Find where the given text appears and provide that cell's center as [X, Y] coordinate. 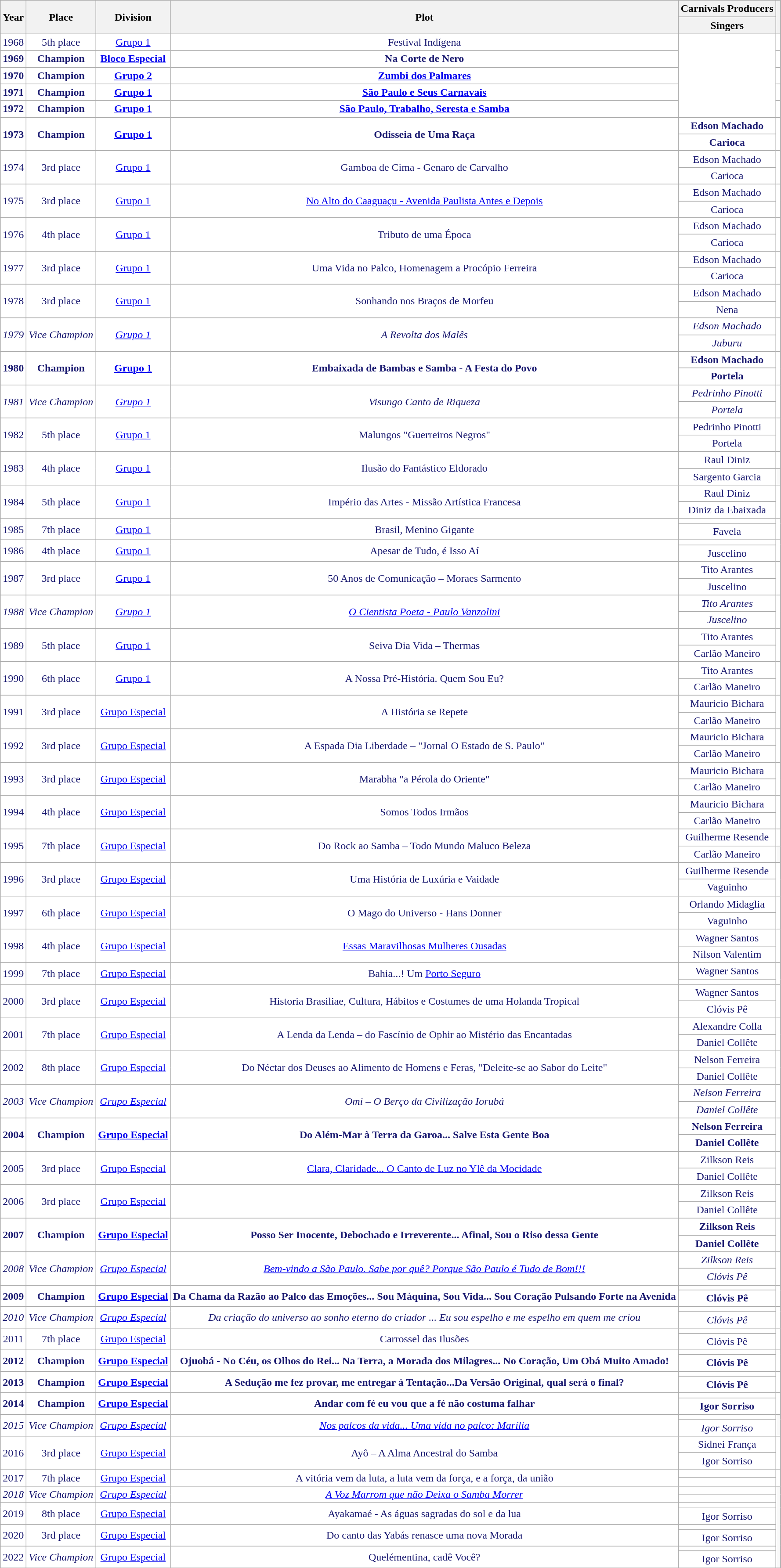
1969 [13, 59]
2006 [13, 1201]
1981 [13, 401]
2011 [13, 1339]
Andar com fé eu vou que a fé não costuma falhar [424, 1403]
Marabha "a Pérola do Oriente" [424, 779]
2019 [13, 1514]
1982 [13, 435]
Visungo Canto de Riqueza [424, 401]
1989 [13, 645]
2016 [13, 1453]
Seiva Dia Vida – Thermas [424, 645]
1998 [13, 946]
A Espada Dia Liberdade – "Jornal O Estado de S. Paulo" [424, 746]
1999 [13, 973]
1968 [13, 42]
1971 [13, 92]
Carnivals Producers [727, 9]
1972 [13, 109]
Posso Ser Inocente, Debochado e Irreverente... Afinal, Sou o Riso dessa Gente [424, 1235]
Sidnei França [727, 1445]
A Nossa Pré-História. Quem Sou Eu? [424, 678]
2000 [13, 1001]
2014 [13, 1403]
Orlando Midaglia [727, 904]
1986 [13, 551]
Favela [727, 532]
São Paulo, Trabalho, Seresta e Samba [424, 109]
A Revolta dos Malês [424, 335]
2020 [13, 1535]
Nilson Valentim [727, 954]
1987 [13, 578]
1994 [13, 812]
2013 [13, 1382]
1995 [13, 846]
Do Rock ao Samba – Todo Mundo Maluco Beleza [424, 846]
O Mago do Universo - Hans Donner [424, 912]
Bem-vindo a São Paulo. Sabe por quê? Porque São Paulo é Tudo de Bom!!! [424, 1269]
Apesar de Tudo, é Isso Aí [424, 551]
2002 [13, 1068]
1984 [13, 502]
A Voz Marrom que não Deixa o Samba Morrer [424, 1495]
2001 [13, 1035]
Carrossel das Ilusões [424, 1339]
Tributo de uma Época [424, 234]
Singers [727, 25]
O Cientista Poeta - Paulo Vanzolini [424, 612]
50 Anos de Comunicação – Moraes Sarmento [424, 578]
Essas Maravilhosas Mulheres Ousadas [424, 946]
Nos palcos da vida... Uma vida no palco: Marília [424, 1425]
1977 [13, 268]
Grupo 2 [133, 76]
Somos Todos Irmãos [424, 812]
2007 [13, 1235]
Alexandre Colla [727, 1026]
1976 [13, 234]
2015 [13, 1425]
2010 [13, 1317]
Malungos "Guerreiros Negros" [424, 435]
Place [61, 17]
Do Néctar dos Deuses ao Alimento de Homens e Feras, "Deleite-se ao Sabor do Leite" [424, 1068]
2018 [13, 1495]
1997 [13, 912]
Nena [727, 310]
Division [133, 17]
Da criação do universo ao sonho eterno do criador ... Eu sou espelho e me espelho em quem me criou [424, 1317]
Da Chama da Razão ao Palco das Emoções... Sou Máquina, Sou Vida... Sou Coração Pulsando Forte na Avenida [424, 1296]
1996 [13, 879]
Juburu [727, 343]
1973 [13, 134]
Ayô – A Alma Ancestral do Samba [424, 1453]
Império das Artes - Missão Artística Francesa [424, 502]
Quelémentina, cadê Você? [424, 1557]
Clara, Claridade... O Canto de Luz no Ylê da Mocidade [424, 1168]
Festival Indígena [424, 42]
2005 [13, 1168]
Brasil, Menino Gigante [424, 530]
1991 [13, 712]
Do Além-Mar à Terra da Garoa... Salve Esta Gente Boa [424, 1135]
1978 [13, 301]
Plot [424, 17]
1970 [13, 76]
2022 [13, 1557]
1992 [13, 746]
Ilusão do Fantástico Eldorado [424, 468]
2008 [13, 1269]
Diniz da Ebaixada [727, 510]
2012 [13, 1360]
Ayakamaé - As águas sagradas do sol e da lua [424, 1514]
2004 [13, 1135]
1974 [13, 167]
1988 [13, 612]
1980 [13, 368]
Uma História de Luxúria e Vaidade [424, 879]
Embaixada de Bambas e Samba - A Festa do Povo [424, 368]
1975 [13, 201]
São Paulo e Seus Carnavais [424, 92]
Do canto das Yabás renasce uma nova Morada [424, 1535]
2003 [13, 1101]
A História se Repete [424, 712]
Omi – O Berço da Civilização Iorubá [424, 1101]
A Lenda da Lenda – do Fascínio de Ophir ao Mistério das Encantadas [424, 1035]
Bloco Especial [133, 59]
No Alto do Caaguaçu - Avenida Paulista Antes e Depois [424, 201]
2017 [13, 1478]
A Sedução me fez provar, me entregar à Tentação...Da Versão Original, qual será o final? [424, 1382]
Year [13, 17]
1990 [13, 678]
Zumbi dos Palmares [424, 76]
1983 [13, 468]
Sargento Garcia [727, 476]
Ojuobá - No Céu, os Olhos do Rei... Na Terra, a Morada dos Milagres... No Coração, Um Obá Muito Amado! [424, 1360]
1993 [13, 779]
Historia Brasiliae, Cultura, Hábitos e Costumes de uma Holanda Tropical [424, 1001]
2009 [13, 1296]
1979 [13, 335]
Na Corte de Nero [424, 59]
Gamboa de Cima - Genaro de Carvalho [424, 167]
1985 [13, 530]
A vitória vem da luta, a luta vem da força, e a força, da união [424, 1478]
Bahia...! Um Porto Seguro [424, 973]
Odisseia de Uma Raça [424, 134]
Sonhando nos Braços de Morfeu [424, 301]
Uma Vida no Palco, Homenagem a Procópio Ferreira [424, 268]
